Scan for the cell matching the given text and deliver its (x, y) coordinate at center. 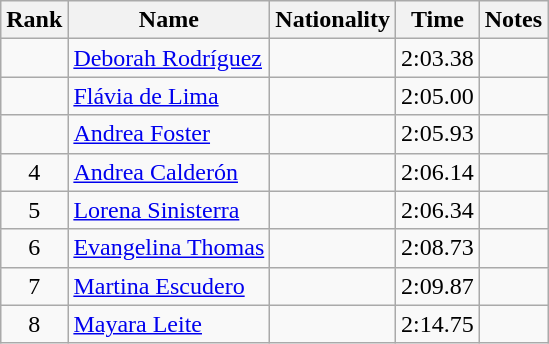
Lorena Sinisterra (169, 210)
6 (34, 248)
2:06.14 (438, 172)
2:14.75 (438, 324)
Mayara Leite (169, 324)
Rank (34, 20)
2:06.34 (438, 210)
7 (34, 286)
2:05.93 (438, 134)
Time (438, 20)
Martina Escudero (169, 286)
Name (169, 20)
8 (34, 324)
2:09.87 (438, 286)
Notes (513, 20)
Nationality (333, 20)
4 (34, 172)
Evangelina Thomas (169, 248)
Deborah Rodríguez (169, 58)
2:08.73 (438, 248)
2:03.38 (438, 58)
Andrea Calderón (169, 172)
2:05.00 (438, 96)
Andrea Foster (169, 134)
5 (34, 210)
Flávia de Lima (169, 96)
